Detect which cell encompasses the target text, then output its [X, Y] center coordinate. 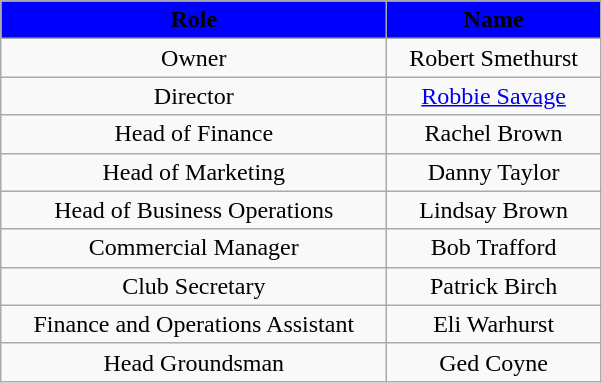
Danny Taylor [494, 172]
Head Groundsman [194, 362]
Robbie Savage [494, 96]
Patrick Birch [494, 286]
Role [194, 20]
Finance and Operations Assistant [194, 324]
Lindsay Brown [494, 210]
Head of Finance [194, 134]
Club Secretary [194, 286]
Rachel Brown [494, 134]
Ged Coyne [494, 362]
Owner [194, 58]
Director [194, 96]
Name [494, 20]
Robert Smethurst [494, 58]
Head of Marketing [194, 172]
Commercial Manager [194, 248]
Bob Trafford [494, 248]
Head of Business Operations [194, 210]
Eli Warhurst [494, 324]
